Pinpoint the cell where the given text exists, returning its (x, y) midpoint coordinate. 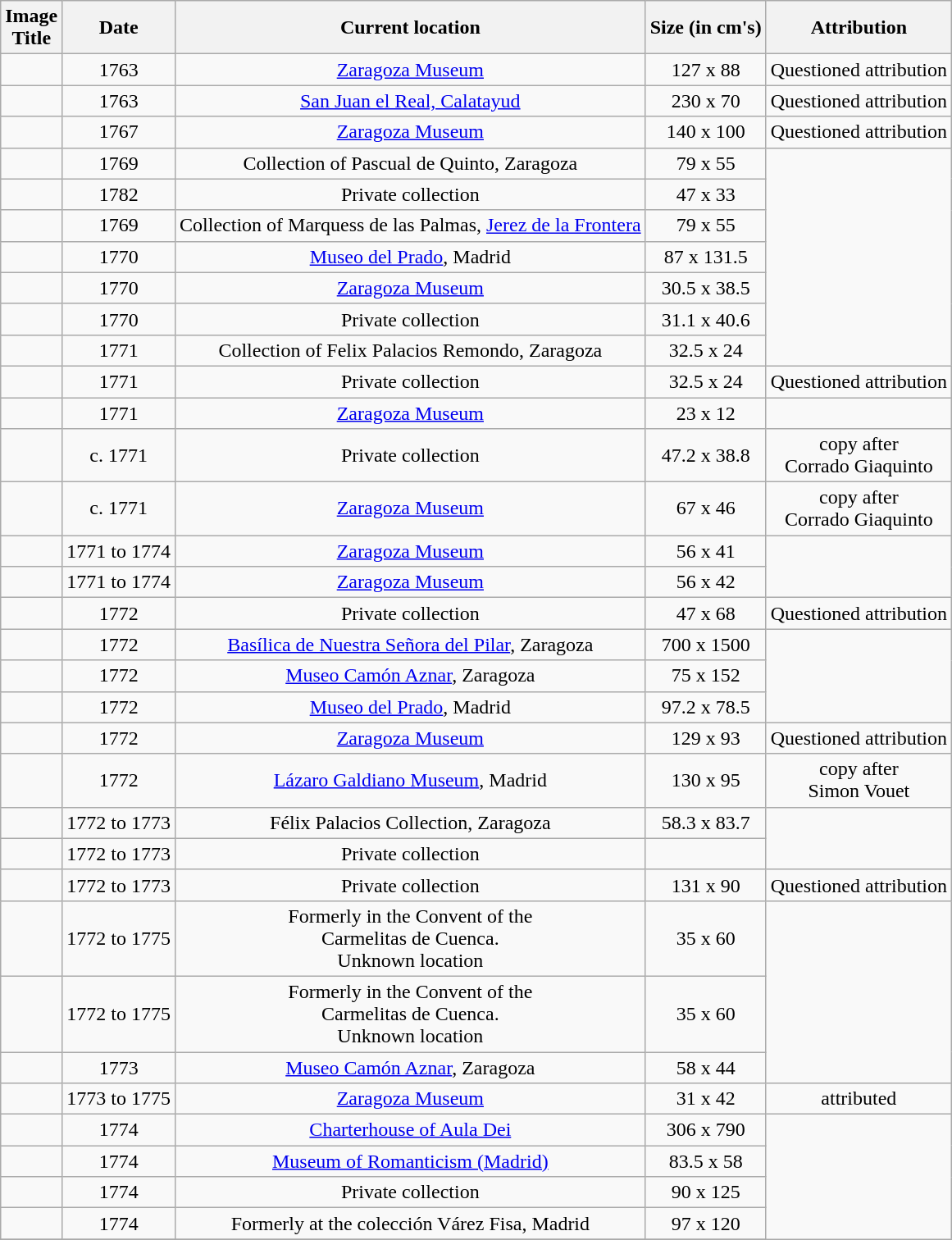
67 x 46 (705, 508)
Collection of Pascual de Quinto, Zaragoza (411, 163)
47 x 33 (705, 194)
1782 (119, 194)
90 x 125 (705, 1192)
San Juan el Real, Calatayud (411, 101)
47 x 68 (705, 613)
129 x 93 (705, 738)
31.1 x 40.6 (705, 319)
56 x 42 (705, 582)
Collection of Marquess de las Palmas, Jerez de la Frontera (411, 226)
83.5 x 58 (705, 1161)
Charterhouse of Aula Dei (411, 1130)
ImageTitle (31, 28)
attributed (859, 1099)
75 x 152 (705, 676)
Formerly at the colección Várez Fisa, Madrid (411, 1224)
23 x 12 (705, 413)
230 x 70 (705, 101)
Museum of Romanticism (Madrid) (411, 1161)
Current location (411, 28)
700 x 1500 (705, 645)
97.2 x 78.5 (705, 707)
copy afterSimon Vouet (859, 781)
58.3 x 83.7 (705, 823)
306 x 790 (705, 1130)
Date (119, 28)
30.5 x 38.5 (705, 288)
Félix Palacios Collection, Zaragoza (411, 823)
1773 to 1775 (119, 1099)
Size (in cm's) (705, 28)
Basílica de Nuestra Señora del Pilar, Zaragoza (411, 645)
140 x 100 (705, 132)
1773 (119, 1067)
Attribution (859, 28)
56 x 41 (705, 551)
87 x 131.5 (705, 257)
Collection of Felix Palacios Remondo, Zaragoza (411, 350)
58 x 44 (705, 1067)
47.2 x 38.8 (705, 456)
127 x 88 (705, 70)
31 x 42 (705, 1099)
Lázaro Galdiano Museum, Madrid (411, 781)
1767 (119, 132)
130 x 95 (705, 781)
97 x 120 (705, 1224)
131 x 90 (705, 885)
